Search for the cell housing the specified text and yield its (X, Y) center coordinate. 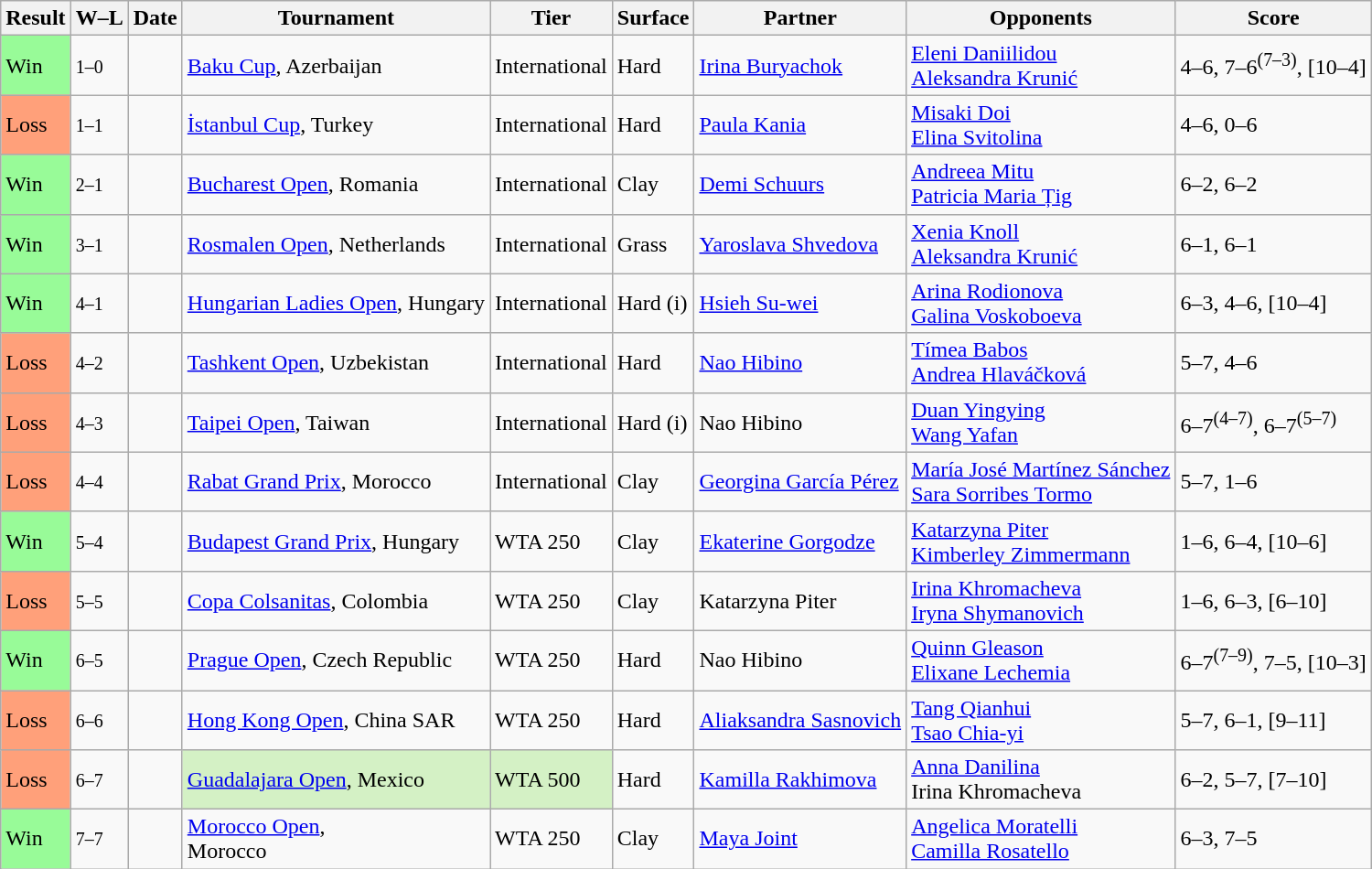
Duan Yingying Wang Yafan (1041, 423)
6–3, 4–6, [10–4] (1273, 304)
4–3 (99, 423)
Copa Colsanitas, Colombia (336, 600)
Date (155, 18)
Hsieh Su-wei (800, 304)
Maya Joint (800, 840)
6–7 (99, 779)
Taipei Open, Taiwan (336, 423)
Score (1273, 18)
5–7, 4–6 (1273, 362)
Katarzyna Piter Kimberley Zimmermann (1041, 542)
Ekaterine Gorgodze (800, 542)
4–6, 0–6 (1273, 124)
1–1 (99, 124)
Katarzyna Piter (800, 600)
2–1 (99, 185)
Tímea Babos Andrea Hlaváčková (1041, 362)
María José Martínez Sánchez Sara Sorribes Tormo (1041, 481)
4–1 (99, 304)
Andreea Mitu Patricia Maria Țig (1041, 185)
Hungarian Ladies Open, Hungary (336, 304)
Irina Buryachok (800, 66)
Partner (800, 18)
Baku Cup, Azerbaijan (336, 66)
Opponents (1041, 18)
7–7 (99, 840)
Irina Khromacheva Iryna Shymanovich (1041, 600)
4–6, 7–6(7–3), [10–4] (1273, 66)
5–7, 1–6 (1273, 481)
Misaki Doi Elina Svitolina (1041, 124)
1–6, 6–3, [6–10] (1273, 600)
Tier (552, 18)
Anna Danilina Irina Khromacheva (1041, 779)
Aliaksandra Sasnovich (800, 719)
Georgina García Pérez (800, 481)
Rabat Grand Prix, Morocco (336, 481)
Angelica Moratelli Camilla Rosatello (1041, 840)
Surface (653, 18)
İstanbul Cup, Turkey (336, 124)
Bucharest Open, Romania (336, 185)
6–1, 6–1 (1273, 243)
6–3, 7–5 (1273, 840)
6–7(7–9), 7–5, [10–3] (1273, 660)
4–4 (99, 481)
Grass (653, 243)
6–6 (99, 719)
Tashkent Open, Uzbekistan (336, 362)
5–5 (99, 600)
WTA 500 (552, 779)
Prague Open, Czech Republic (336, 660)
Budapest Grand Prix, Hungary (336, 542)
4–2 (99, 362)
Guadalajara Open, Mexico (336, 779)
Rosmalen Open, Netherlands (336, 243)
6–2, 5–7, [7–10] (1273, 779)
5–7, 6–1, [9–11] (1273, 719)
Tang Qianhui Tsao Chia-yi (1041, 719)
Xenia Knoll Aleksandra Krunić (1041, 243)
W–L (99, 18)
Kamilla Rakhimova (800, 779)
Demi Schuurs (800, 185)
Arina Rodionova Galina Voskoboeva (1041, 304)
6–2, 6–2 (1273, 185)
6–7(4–7), 6–7(5–7) (1273, 423)
Quinn Gleason Elixane Lechemia (1041, 660)
6–5 (99, 660)
Morocco Open, Morocco (336, 840)
1–6, 6–4, [10–6] (1273, 542)
3–1 (99, 243)
5–4 (99, 542)
Eleni Daniilidou Aleksandra Krunić (1041, 66)
Hong Kong Open, China SAR (336, 719)
Result (36, 18)
Yaroslava Shvedova (800, 243)
1–0 (99, 66)
Tournament (336, 18)
Paula Kania (800, 124)
